Output the (x, y) coordinate of the center of the cell containing the given text.  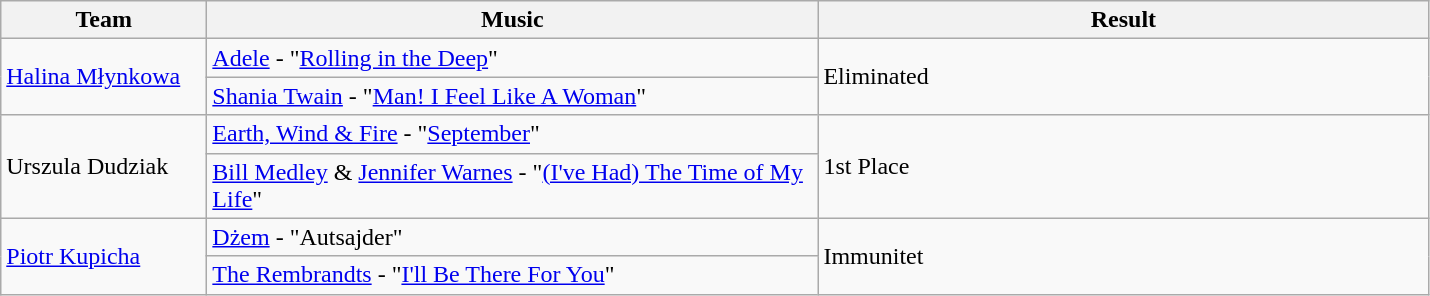
Team (104, 20)
Bill Medley & Jennifer Warnes - "(I've Had) The Time of My Life" (512, 186)
Dżem - "Autsajder" (512, 237)
Piotr Kupicha (104, 256)
Earth, Wind & Fire - "September" (512, 134)
Result (1124, 20)
Adele - "Rolling in the Deep" (512, 58)
Immunitet (1124, 256)
Halina Młynkowa (104, 77)
The Rembrandts - "I'll Be There For You" (512, 275)
Shania Twain - "Man! I Feel Like A Woman" (512, 96)
Eliminated (1124, 77)
Music (512, 20)
1st Place (1124, 166)
Urszula Dudziak (104, 166)
